Extract the (X, Y) coordinate from the center of the cell holding the provided text.  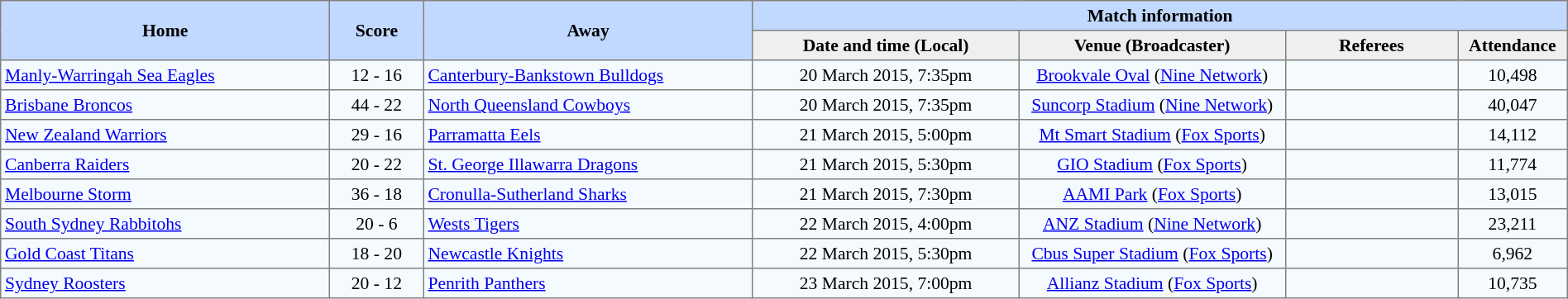
Gold Coast Titans (165, 254)
Date and time (Local) (886, 45)
St. George Illawarra Dragons (588, 164)
6,962 (1513, 254)
ANZ Stadium (Nine Network) (1152, 224)
10,498 (1513, 75)
Canterbury-Bankstown Bulldogs (588, 75)
20 - 6 (377, 224)
40,047 (1513, 105)
Cronulla-Sutherland Sharks (588, 194)
18 - 20 (377, 254)
Newcastle Knights (588, 254)
Mt Smart Stadium (Fox Sports) (1152, 135)
Attendance (1513, 45)
22 March 2015, 4:00pm (886, 224)
South Sydney Rabbitohs (165, 224)
Brookvale Oval (Nine Network) (1152, 75)
Manly-Warringah Sea Eagles (165, 75)
21 March 2015, 5:00pm (886, 135)
36 - 18 (377, 194)
23,211 (1513, 224)
23 March 2015, 7:00pm (886, 283)
Wests Tigers (588, 224)
Cbus Super Stadium (Fox Sports) (1152, 254)
Match information (1159, 16)
21 March 2015, 7:30pm (886, 194)
22 March 2015, 5:30pm (886, 254)
21 March 2015, 5:30pm (886, 164)
29 - 16 (377, 135)
Suncorp Stadium (Nine Network) (1152, 105)
Referees (1371, 45)
14,112 (1513, 135)
Home (165, 31)
11,774 (1513, 164)
Away (588, 31)
North Queensland Cowboys (588, 105)
Score (377, 31)
10,735 (1513, 283)
Parramatta Eels (588, 135)
Penrith Panthers (588, 283)
Melbourne Storm (165, 194)
New Zealand Warriors (165, 135)
Venue (Broadcaster) (1152, 45)
GIO Stadium (Fox Sports) (1152, 164)
Brisbane Broncos (165, 105)
20 - 12 (377, 283)
44 - 22 (377, 105)
AAMI Park (Fox Sports) (1152, 194)
Sydney Roosters (165, 283)
13,015 (1513, 194)
Canberra Raiders (165, 164)
20 - 22 (377, 164)
Allianz Stadium (Fox Sports) (1152, 283)
12 - 16 (377, 75)
